For the text-containing cell, return its midpoint in (x, y) coordinate format. 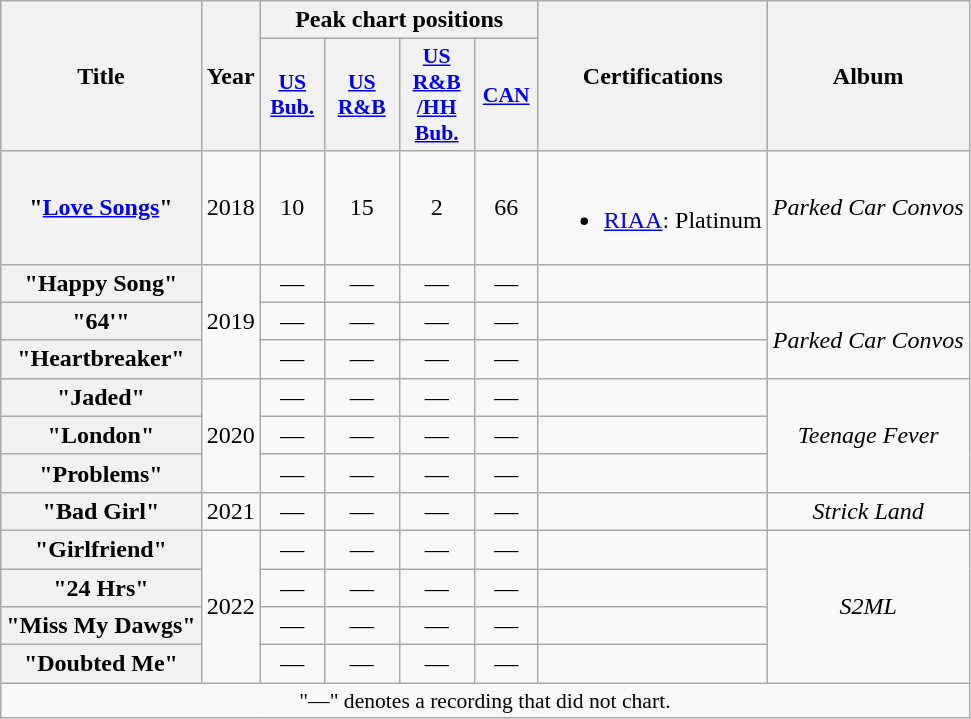
CAN (506, 95)
"64'" (101, 321)
"Girlfriend" (101, 549)
15 (362, 208)
66 (506, 208)
"—" denotes a recording that did not chart. (485, 701)
RIAA: Platinum (652, 208)
Peak chart positions (399, 20)
2018 (230, 208)
"Jaded" (101, 397)
Teenage Fever (868, 435)
Certifications (652, 76)
USR&B/HHBub. (436, 95)
"Doubted Me" (101, 664)
"Heartbreaker" (101, 359)
"Love Songs" (101, 208)
"Miss My Dawgs" (101, 626)
2020 (230, 435)
2019 (230, 321)
"Happy Song" (101, 283)
S2ML (868, 606)
2022 (230, 606)
2 (436, 208)
10 (292, 208)
Album (868, 76)
"Bad Girl" (101, 511)
Strick Land (868, 511)
"London" (101, 435)
USR&B (362, 95)
USBub. (292, 95)
"Problems" (101, 473)
Year (230, 76)
2021 (230, 511)
Title (101, 76)
"24 Hrs" (101, 587)
